Pinpoint the cell where the given text exists, returning its [X, Y] midpoint coordinate. 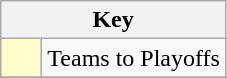
Key [114, 20]
Teams to Playoffs [134, 58]
